Provide the (x, y) coordinate of the cell's center where the given text is located.  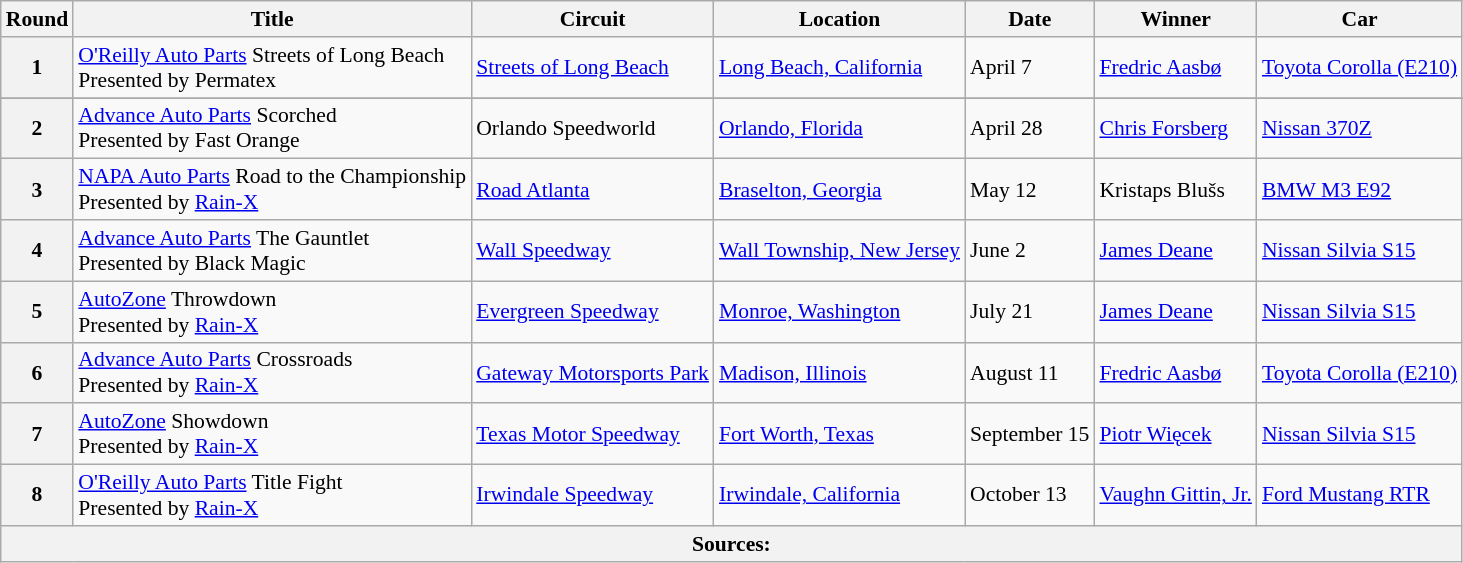
Advance Auto Parts CrossroadsPresented by Rain-X (272, 372)
1 (38, 68)
2 (38, 128)
Sources: (732, 544)
May 12 (1030, 190)
July 21 (1030, 312)
Vaughn Gittin, Jr. (1175, 496)
Advance Auto Parts The GauntletPresented by Black Magic (272, 250)
Braselton, Georgia (840, 190)
September 15 (1030, 434)
Gateway Motorsports Park (592, 372)
Ford Mustang RTR (1360, 496)
3 (38, 190)
Streets of Long Beach (592, 68)
Irwindale Speedway (592, 496)
Monroe, Washington (840, 312)
April 28 (1030, 128)
O'Reilly Auto Parts Streets of Long BeachPresented by Permatex (272, 68)
Long Beach, California (840, 68)
Orlando Speedworld (592, 128)
Car (1360, 19)
Texas Motor Speedway (592, 434)
Date (1030, 19)
Wall Township, New Jersey (840, 250)
Title (272, 19)
Round (38, 19)
Madison, Illinois (840, 372)
Road Atlanta (592, 190)
7 (38, 434)
BMW M3 E92 (1360, 190)
AutoZone ThrowdownPresented by Rain-X (272, 312)
April 7 (1030, 68)
Location (840, 19)
Chris Forsberg (1175, 128)
Piotr Więcek (1175, 434)
4 (38, 250)
Circuit (592, 19)
8 (38, 496)
6 (38, 372)
October 13 (1030, 496)
Orlando, Florida (840, 128)
Evergreen Speedway (592, 312)
Kristaps Blušs (1175, 190)
Wall Speedway (592, 250)
AutoZone ShowdownPresented by Rain-X (272, 434)
Nissan 370Z (1360, 128)
NAPA Auto Parts Road to the ChampionshipPresented by Rain-X (272, 190)
Irwindale, California (840, 496)
Advance Auto Parts ScorchedPresented by Fast Orange (272, 128)
O'Reilly Auto Parts Title FightPresented by Rain-X (272, 496)
June 2 (1030, 250)
5 (38, 312)
Winner (1175, 19)
Fort Worth, Texas (840, 434)
August 11 (1030, 372)
